Determine the (X, Y) coordinate at the center of the cell enclosing the given text.  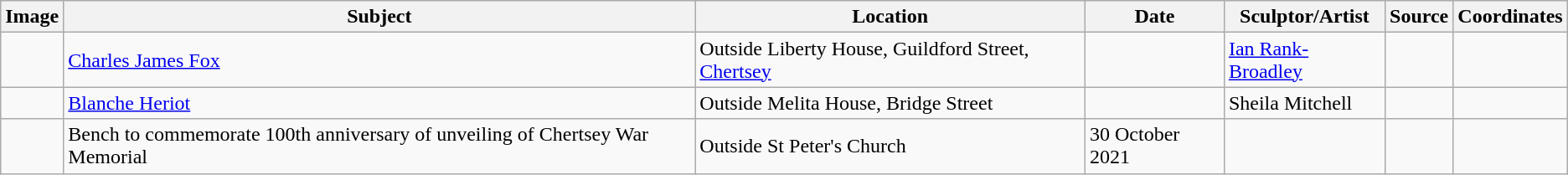
30 October 2021 (1154, 146)
Outside St Peter's Church (890, 146)
Sculptor/Artist (1304, 17)
Image (32, 17)
Date (1154, 17)
Coordinates (1510, 17)
Blanche Heriot (379, 103)
Source (1419, 17)
Subject (379, 17)
Location (890, 17)
Outside Liberty House, Guildford Street, Chertsey (890, 60)
Bench to commemorate 100th anniversary of unveiling of Chertsey War Memorial (379, 146)
Sheila Mitchell (1304, 103)
Ian Rank-Broadley (1304, 60)
Charles James Fox (379, 60)
Outside Melita House, Bridge Street (890, 103)
